For the text-containing cell, return its midpoint in [X, Y] coordinate format. 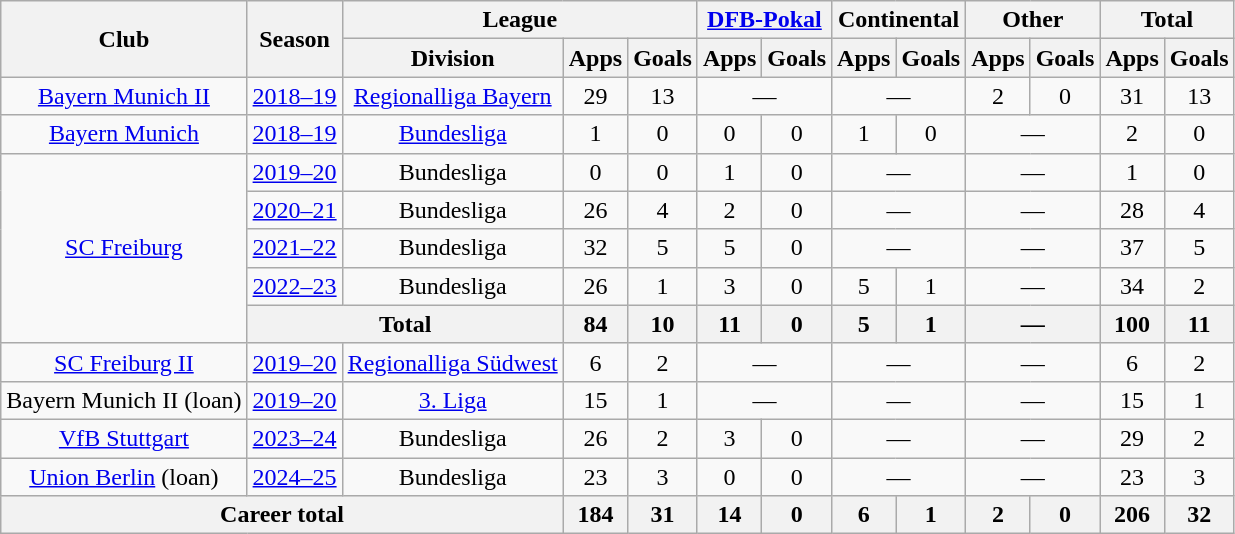
37 [1132, 248]
Season [294, 39]
Continental [899, 20]
SC Freiburg II [124, 362]
2022–23 [294, 286]
Bayern Munich II (loan) [124, 400]
Union Berlin (loan) [124, 477]
Regionalliga Südwest [452, 362]
10 [663, 324]
3. Liga [452, 400]
28 [1132, 210]
84 [595, 324]
Bayern Munich [124, 134]
VfB Stuttgart [124, 438]
Club [124, 39]
Career total [282, 515]
100 [1132, 324]
Division [452, 58]
2023–24 [294, 438]
SC Freiburg [124, 248]
Bayern Munich II [124, 96]
14 [729, 515]
184 [595, 515]
2024–25 [294, 477]
League [520, 20]
2020–21 [294, 210]
206 [1132, 515]
2021–22 [294, 248]
Regionalliga Bayern [452, 96]
DFB-Pokal [764, 20]
34 [1132, 286]
Other [1033, 20]
